Return [x, y] of the center of cell containing provided text 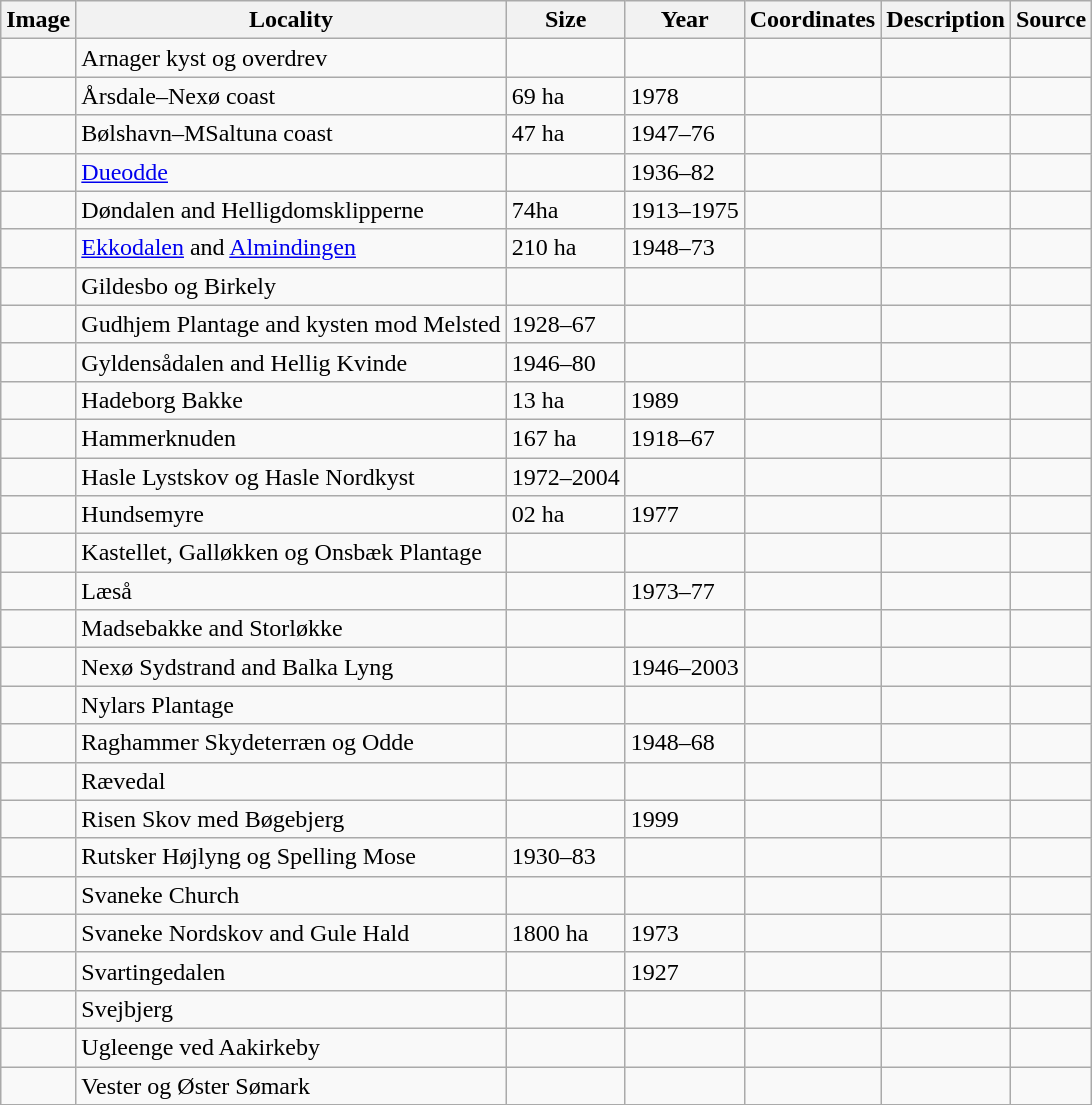
Bølshavn–MSaltuna coast [291, 134]
1946–80 [566, 362]
Svaneke Church [291, 895]
1972–2004 [566, 477]
Size [566, 20]
Svaneke Nordskov and Gule Hald [291, 933]
Ugleenge ved Aakirkeby [291, 1047]
Svartingedalen [291, 971]
47 ha [566, 134]
1989 [684, 400]
1948–73 [684, 248]
1927 [684, 971]
Locality [291, 20]
1999 [684, 819]
Hadeborg Bakke [291, 400]
02 ha [566, 515]
1948–68 [684, 743]
Gyldensådalen and Hellig Kvinde [291, 362]
1946–2003 [684, 667]
Description [946, 20]
Læså [291, 591]
Gudhjem Plantage and kysten mod Melsted [291, 324]
1947–76 [684, 134]
Hasle Lystskov og Hasle Nordkyst [291, 477]
74ha [566, 210]
Arnager kyst og overdrev [291, 58]
1973–77 [684, 591]
1978 [684, 96]
Madsebakke and Storløkke [291, 629]
167 ha [566, 438]
Årsdale–Nexø coast [291, 96]
Hammerknuden [291, 438]
Source [1050, 20]
1800 ha [566, 933]
Dueodde [291, 172]
1918–67 [684, 438]
Vester og Øster Sømark [291, 1085]
Svejbjerg [291, 1009]
Kastellet, Galløkken og Onsbæk Plantage [291, 553]
13 ha [566, 400]
69 ha [566, 96]
Nylars Plantage [291, 705]
1913–1975 [684, 210]
1973 [684, 933]
Ekkodalen and Almindingen [291, 248]
Døndalen and Helligdomsklipperne [291, 210]
Year [684, 20]
Rutsker Højlyng og Spelling Mose [291, 857]
1928–67 [566, 324]
Hundsemyre [291, 515]
Rævedal [291, 781]
Coordinates [812, 20]
1977 [684, 515]
1936–82 [684, 172]
Gildesbo og Birkely [291, 286]
1930–83 [566, 857]
Raghammer Skydeterræn og Odde [291, 743]
210 ha [566, 248]
Image [38, 20]
Nexø Sydstrand and Balka Lyng [291, 667]
Risen Skov med Bøgebjerg [291, 819]
